Return the [X, Y] coordinate for the center point of the cell that contains the specified text.  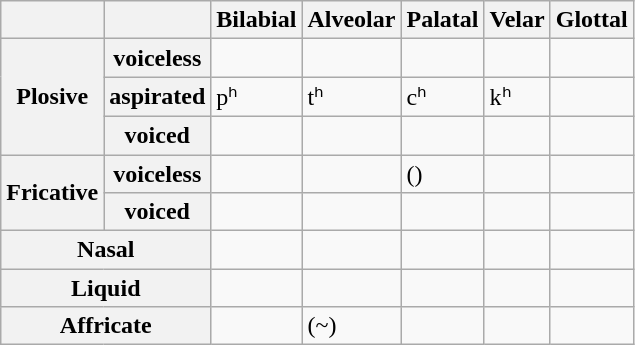
aspirated [158, 97]
Plosive [52, 97]
tʰ [352, 97]
Glottal [592, 20]
(~) [352, 326]
cʰ [442, 97]
Nasal [106, 250]
Liquid [106, 288]
Palatal [442, 20]
Velar [517, 20]
Alveolar [352, 20]
Bilabial [256, 20]
() [442, 173]
kʰ [517, 97]
Affricate [106, 326]
Fricative [52, 192]
pʰ [256, 97]
